For the text-containing cell, return its midpoint in [X, Y] coordinate format. 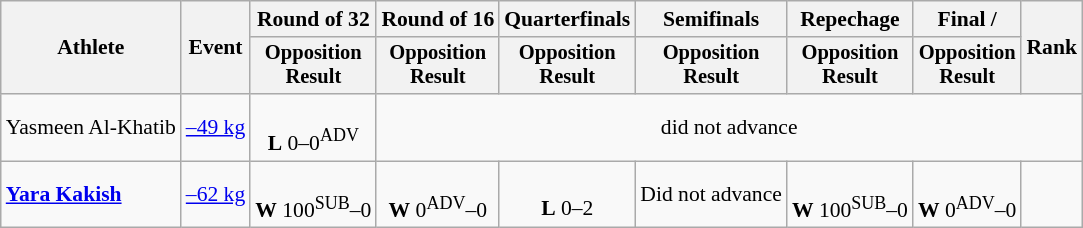
–62 kg [216, 194]
Quarterfinals [567, 19]
L 0–2 [567, 194]
did not advance [729, 128]
Final / [967, 19]
Rank [1052, 48]
Event [216, 48]
Athlete [91, 48]
–49 kg [216, 128]
Round of 16 [438, 19]
Semifinals [711, 19]
Yara Kakish [91, 194]
Repechage [850, 19]
Round of 32 [313, 19]
Did not advance [711, 194]
L 0–0ADV [313, 128]
Yasmeen Al-Khatib [91, 128]
